Scan for the cell matching the given text and deliver its [X, Y] coordinate at center. 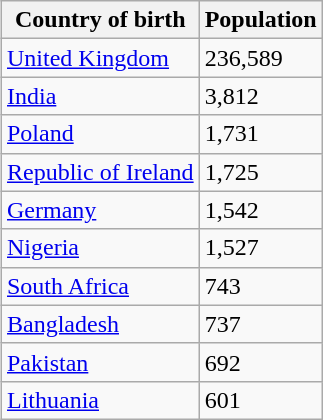
1,731 [260, 134]
1,542 [260, 210]
Lithuania [100, 400]
Nigeria [100, 248]
743 [260, 286]
Pakistan [100, 362]
601 [260, 400]
Population [260, 20]
United Kingdom [100, 58]
Poland [100, 134]
India [100, 96]
Country of birth [100, 20]
3,812 [260, 96]
1,527 [260, 248]
Bangladesh [100, 324]
236,589 [260, 58]
692 [260, 362]
South Africa [100, 286]
Republic of Ireland [100, 172]
737 [260, 324]
1,725 [260, 172]
Germany [100, 210]
